Output the [x, y] coordinate of the center of the cell containing the given text.  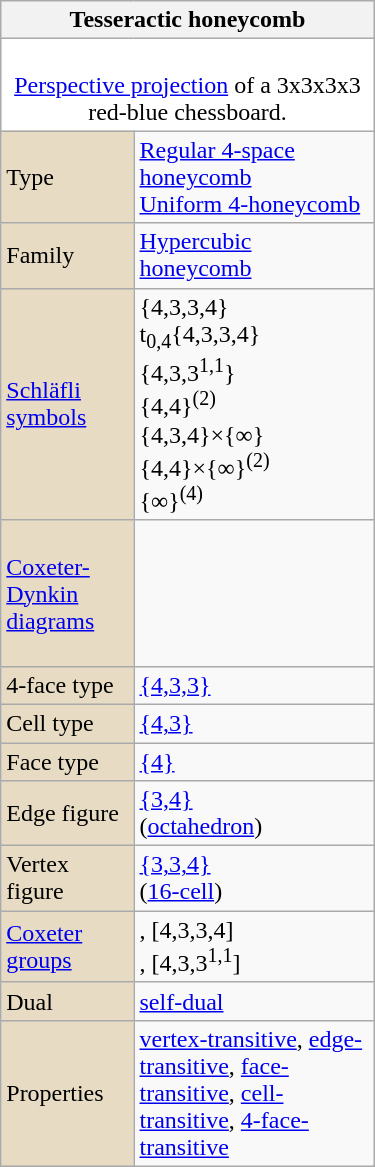
Type [68, 177]
{4,3} [254, 723]
Perspective projection of a 3x3x3x3 red-blue chessboard. [188, 85]
{3,4}(octahedron) [254, 814]
Cell type [68, 723]
Family [68, 256]
Regular 4-space honeycombUniform 4-honeycomb [254, 177]
Edge figure [68, 814]
Vertex figure [68, 878]
Tesseractic honeycomb [188, 20]
4-face type [68, 685]
{4,3,3,4}t0,4{4,3,3,4}{4,3,31,1}{4,4}(2){4,3,4}×{∞}{4,4}×{∞}(2){∞}(4) [254, 404]
Face type [68, 761]
{4,3,3} [254, 685]
Dual [68, 1001]
, [4,3,3,4], [4,3,31,1] [254, 947]
vertex-transitive, edge-transitive, face-transitive, cell-transitive, 4-face-transitive [254, 1093]
Hypercubic honeycomb [254, 256]
Schläfli symbols [68, 404]
Properties [68, 1093]
Coxeter-Dynkin diagrams [68, 593]
{3,3,4}(16-cell) [254, 878]
Coxeter groups [68, 947]
{4} [254, 761]
self-dual [254, 1001]
